Return the [X, Y] coordinate for the center point of the cell that contains the specified text.  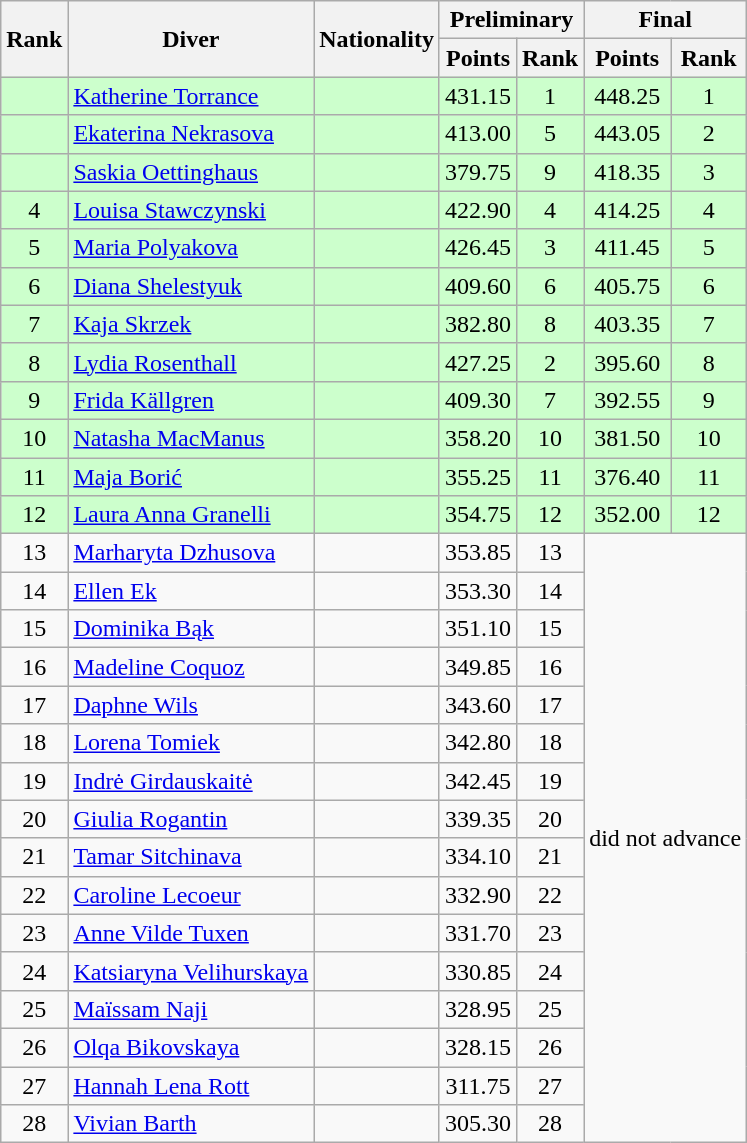
330.85 [478, 971]
Caroline Lecoeur [191, 895]
Maria Polyakova [191, 248]
Lydia Rosenthall [191, 362]
Laura Anna Granelli [191, 515]
Madeline Coquoz [191, 667]
349.85 [478, 667]
Diana Shelestyuk [191, 286]
Ekaterina Nekrasova [191, 134]
431.15 [478, 96]
328.95 [478, 1009]
328.15 [478, 1047]
353.85 [478, 553]
Louisa Stawczynski [191, 210]
334.10 [478, 857]
Natasha MacManus [191, 438]
427.25 [478, 362]
Katherine Torrance [191, 96]
Maja Borić [191, 477]
409.30 [478, 400]
422.90 [478, 210]
403.35 [628, 324]
351.10 [478, 629]
Diver [191, 39]
339.35 [478, 819]
418.35 [628, 172]
Olqa Bikovskaya [191, 1047]
392.55 [628, 400]
376.40 [628, 477]
Kaja Skrzek [191, 324]
355.25 [478, 477]
411.45 [628, 248]
Dominika Bąk [191, 629]
Maïssam Naji [191, 1009]
Frida Källgren [191, 400]
342.45 [478, 781]
Daphne Wils [191, 705]
353.30 [478, 591]
Hannah Lena Rott [191, 1085]
426.45 [478, 248]
358.20 [478, 438]
331.70 [478, 933]
Giulia Rogantin [191, 819]
379.75 [478, 172]
354.75 [478, 515]
Preliminary [511, 20]
Vivian Barth [191, 1124]
Katsiaryna Velihurskaya [191, 971]
352.00 [628, 515]
382.80 [478, 324]
332.90 [478, 895]
Final [666, 20]
Indrė Girdauskaitė [191, 781]
Nationality [377, 39]
414.25 [628, 210]
Ellen Ek [191, 591]
405.75 [628, 286]
Lorena Tomiek [191, 743]
did not advance [666, 838]
Marharyta Dzhusova [191, 553]
Anne Vilde Tuxen [191, 933]
Tamar Sitchinava [191, 857]
311.75 [478, 1085]
381.50 [628, 438]
413.00 [478, 134]
342.80 [478, 743]
448.25 [628, 96]
395.60 [628, 362]
409.60 [478, 286]
343.60 [478, 705]
305.30 [478, 1124]
443.05 [628, 134]
Saskia Oettinghaus [191, 172]
